Determine the (x, y) coordinate at the center of the cell enclosing the given text.  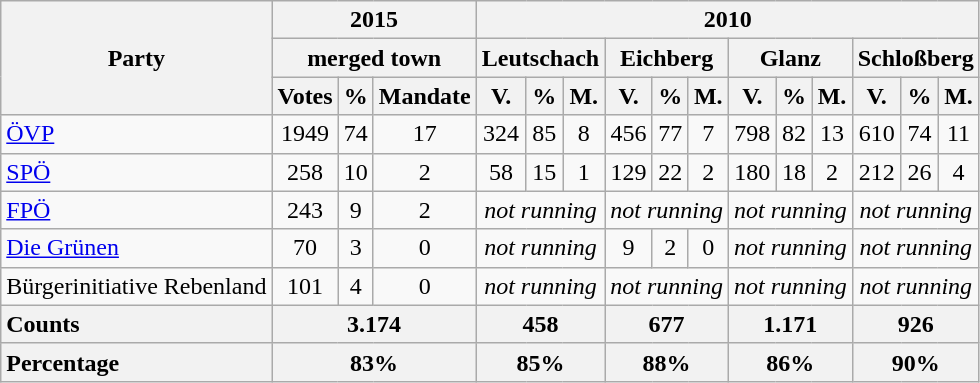
8 (584, 134)
Votes (305, 96)
88% (667, 362)
10 (356, 172)
1949 (305, 134)
101 (305, 286)
SPÖ (136, 172)
Schloßberg (916, 58)
17 (424, 134)
798 (752, 134)
677 (667, 324)
82 (794, 134)
85% (540, 362)
324 (501, 134)
Party (136, 58)
610 (876, 134)
Percentage (136, 362)
26 (920, 172)
3.174 (374, 324)
Bürgerinitiative Rebenland (136, 286)
merged town (374, 58)
243 (305, 210)
258 (305, 172)
926 (916, 324)
212 (876, 172)
Die Grünen (136, 248)
1 (584, 172)
90% (916, 362)
Glanz (790, 58)
180 (752, 172)
86% (790, 362)
85 (544, 134)
11 (958, 134)
70 (305, 248)
1.171 (790, 324)
Eichberg (667, 58)
2010 (728, 20)
13 (832, 134)
Counts (136, 324)
Mandate (424, 96)
7 (708, 134)
129 (629, 172)
83% (374, 362)
77 (670, 134)
22 (670, 172)
18 (794, 172)
Leutschach (540, 58)
ÖVP (136, 134)
2015 (374, 20)
456 (629, 134)
3 (356, 248)
58 (501, 172)
FPÖ (136, 210)
458 (540, 324)
15 (544, 172)
